Detect which cell encompasses the target text, then output its (X, Y) center coordinate. 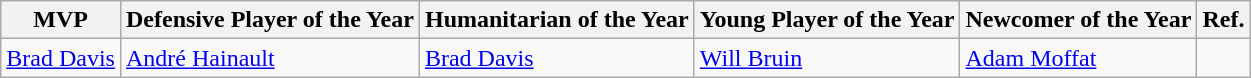
Will Bruin (827, 58)
MVP (61, 20)
Newcomer of the Year (1078, 20)
Humanitarian of the Year (556, 20)
Ref. (1224, 20)
Adam Moffat (1078, 58)
Young Player of the Year (827, 20)
André Hainault (270, 58)
Defensive Player of the Year (270, 20)
